Locate the cell with the specified text and output its [X, Y] center coordinate. 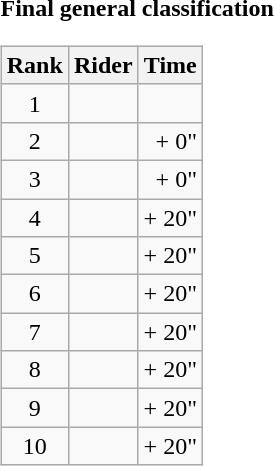
7 [34, 332]
1 [34, 103]
3 [34, 179]
4 [34, 217]
10 [34, 446]
Time [170, 65]
8 [34, 370]
9 [34, 408]
Rank [34, 65]
Rider [103, 65]
5 [34, 256]
2 [34, 141]
6 [34, 294]
